Detect which cell encompasses the target text, then output its [x, y] center coordinate. 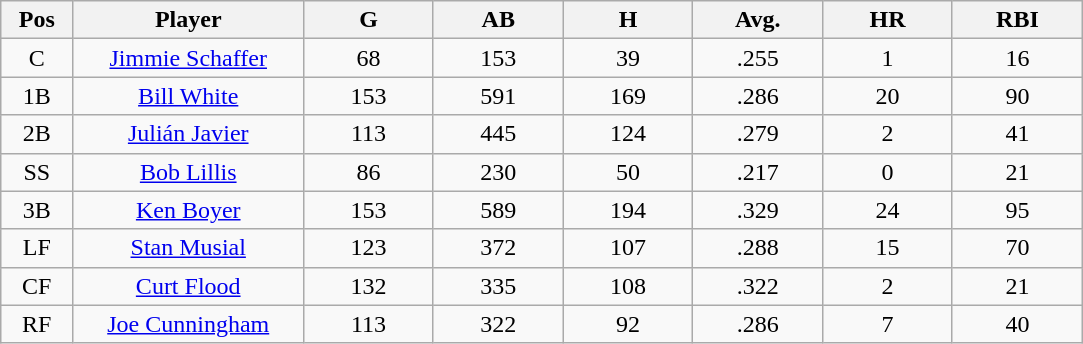
123 [369, 248]
Stan Musial [188, 248]
Avg. [758, 20]
86 [369, 172]
124 [628, 134]
Curt Flood [188, 286]
7 [888, 324]
.217 [758, 172]
Julián Javier [188, 134]
16 [1017, 58]
2B [37, 134]
591 [498, 96]
.329 [758, 210]
589 [498, 210]
Bill White [188, 96]
95 [1017, 210]
90 [1017, 96]
108 [628, 286]
AB [498, 20]
Jimmie Schaffer [188, 58]
24 [888, 210]
RF [37, 324]
132 [369, 286]
169 [628, 96]
92 [628, 324]
70 [1017, 248]
0 [888, 172]
445 [498, 134]
1B [37, 96]
372 [498, 248]
HR [888, 20]
Bob Lillis [188, 172]
CF [37, 286]
.279 [758, 134]
LF [37, 248]
39 [628, 58]
194 [628, 210]
SS [37, 172]
Ken Boyer [188, 210]
230 [498, 172]
322 [498, 324]
H [628, 20]
G [369, 20]
Pos [37, 20]
1 [888, 58]
40 [1017, 324]
15 [888, 248]
C [37, 58]
68 [369, 58]
RBI [1017, 20]
107 [628, 248]
50 [628, 172]
3B [37, 210]
.255 [758, 58]
.322 [758, 286]
41 [1017, 134]
20 [888, 96]
Player [188, 20]
335 [498, 286]
Joe Cunningham [188, 324]
.288 [758, 248]
